Capture the cell that displays the provided text and extract its (x, y) central coordinate. 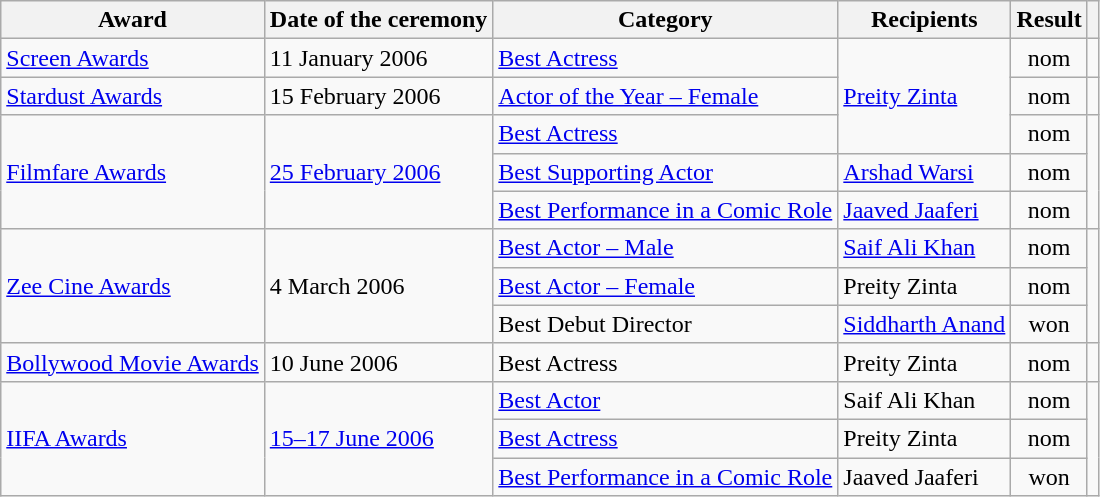
Actor of the Year – Female (666, 96)
11 January 2006 (378, 58)
10 June 2006 (378, 362)
Bollywood Movie Awards (133, 362)
15 February 2006 (378, 96)
Screen Awards (133, 58)
Arshad Warsi (924, 172)
Zee Cine Awards (133, 286)
Result (1049, 20)
4 March 2006 (378, 286)
Recipients (924, 20)
Best Debut Director (666, 324)
Stardust Awards (133, 96)
IIFA Awards (133, 438)
25 February 2006 (378, 172)
Best Actor (666, 400)
15–17 June 2006 (378, 438)
Best Supporting Actor (666, 172)
Best Actor – Female (666, 286)
Category (666, 20)
Best Actor – Male (666, 248)
Award (133, 20)
Date of the ceremony (378, 20)
Siddharth Anand (924, 324)
Filmfare Awards (133, 172)
